Find where the given text appears and provide that cell's center as (X, Y) coordinate. 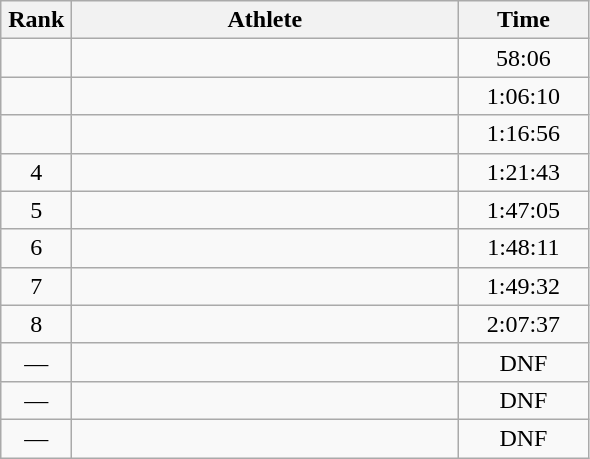
2:07:37 (524, 324)
8 (36, 324)
1:21:43 (524, 172)
Rank (36, 20)
1:49:32 (524, 286)
1:47:05 (524, 210)
1:06:10 (524, 96)
6 (36, 248)
4 (36, 172)
1:48:11 (524, 248)
Athlete (265, 20)
58:06 (524, 58)
7 (36, 286)
5 (36, 210)
Time (524, 20)
1:16:56 (524, 134)
